Output the [X, Y] coordinate of the center of the cell containing the given text.  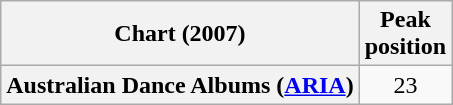
Peakposition [405, 34]
23 [405, 85]
Chart (2007) [180, 34]
Australian Dance Albums (ARIA) [180, 85]
